Capture the cell that displays the provided text and extract its (x, y) central coordinate. 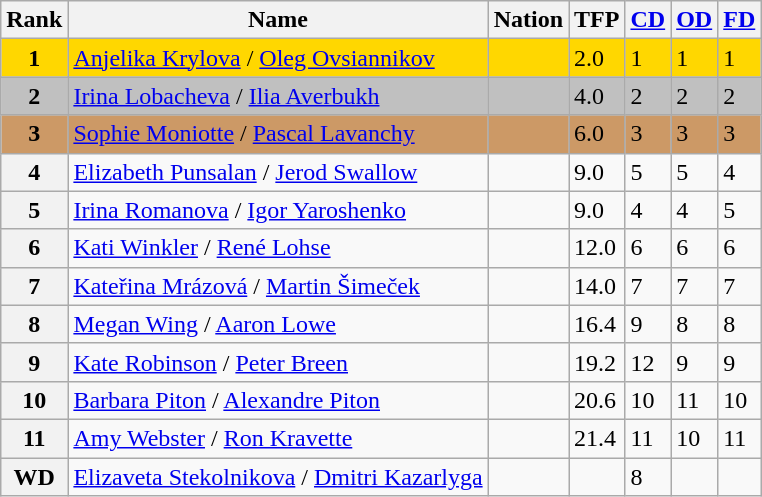
Nation (528, 20)
Elizaveta Stekolnikova / Dmitri Kazarlyga (278, 477)
TFP (597, 20)
Elizabeth Punsalan / Jerod Swallow (278, 172)
Barbara Piton / Alexandre Piton (278, 400)
6.0 (597, 134)
CD (648, 20)
WD (34, 477)
12.0 (597, 248)
2.0 (597, 58)
Amy Webster / Ron Kravette (278, 438)
Megan Wing / Aaron Lowe (278, 324)
14.0 (597, 286)
Name (278, 20)
Irina Romanova / Igor Yaroshenko (278, 210)
FD (740, 20)
4.0 (597, 96)
OD (694, 20)
Sophie Moniotte / Pascal Lavanchy (278, 134)
Rank (34, 20)
Anjelika Krylova / Oleg Ovsiannikov (278, 58)
Kate Robinson / Peter Breen (278, 362)
12 (648, 362)
21.4 (597, 438)
16.4 (597, 324)
Kateřina Mrázová / Martin Šimeček (278, 286)
19.2 (597, 362)
Irina Lobacheva / Ilia Averbukh (278, 96)
Kati Winkler / René Lohse (278, 248)
20.6 (597, 400)
